Extract the (X, Y) coordinate from the center of the cell holding the provided text.  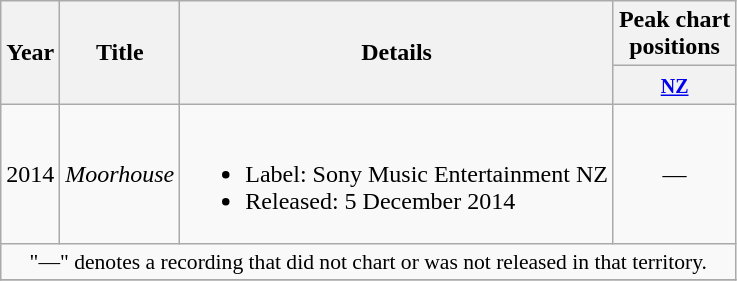
2014 (30, 174)
Year (30, 52)
"—" denotes a recording that did not chart or was not released in that territory. (368, 262)
Peak chartpositions (674, 34)
NZ (674, 85)
Label: Sony Music Entertainment NZReleased: 5 December 2014 (397, 174)
Moorhouse (120, 174)
— (674, 174)
Details (397, 52)
Title (120, 52)
